Extract the (X, Y) coordinate from the center of the cell holding the provided text.  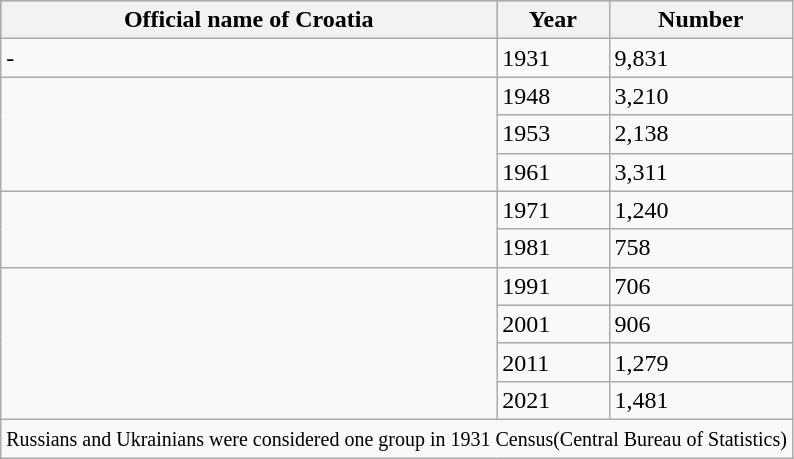
2021 (553, 400)
1971 (553, 210)
Number (700, 20)
1981 (553, 248)
3,311 (700, 172)
Russians and Ukrainians were considered one group in 1931 Census(Central Bureau of Statistics) (397, 438)
1948 (553, 96)
Official name of Croatia (249, 20)
- (249, 58)
2011 (553, 362)
1,279 (700, 362)
706 (700, 286)
1,481 (700, 400)
758 (700, 248)
906 (700, 324)
1961 (553, 172)
1,240 (700, 210)
9,831 (700, 58)
1953 (553, 134)
3,210 (700, 96)
1931 (553, 58)
Year (553, 20)
1991 (553, 286)
2,138 (700, 134)
2001 (553, 324)
